Search for the cell housing the specified text and yield its (X, Y) center coordinate. 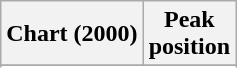
Peakposition (189, 34)
Chart (2000) (72, 34)
